Output the (x, y) coordinate of the center of the cell containing the given text.  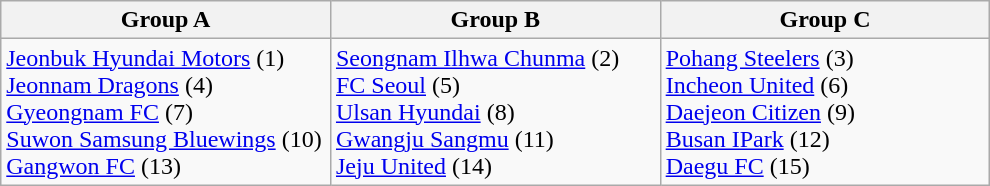
Seongnam Ilhwa Chunma (2)FC Seoul (5)Ulsan Hyundai (8)Gwangju Sangmu (11)Jeju United (14) (495, 112)
Pohang Steelers (3)Incheon United (6)Daejeon Citizen (9)Busan IPark (12)Daegu FC (15) (825, 112)
Jeonbuk Hyundai Motors (1)Jeonnam Dragons (4)Gyeongnam FC (7)Suwon Samsung Bluewings (10)Gangwon FC (13) (166, 112)
Group A (166, 20)
Group B (495, 20)
Group C (825, 20)
